Find where the given text appears and provide that cell's center as (X, Y) coordinate. 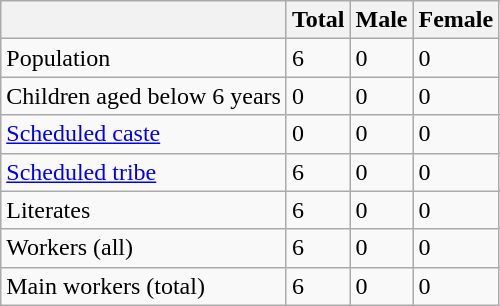
Main workers (total) (144, 286)
Male (382, 20)
Scheduled tribe (144, 172)
Female (456, 20)
Literates (144, 210)
Children aged below 6 years (144, 96)
Total (318, 20)
Workers (all) (144, 248)
Scheduled caste (144, 134)
Population (144, 58)
